Scan for the cell matching the given text and deliver its [x, y] coordinate at center. 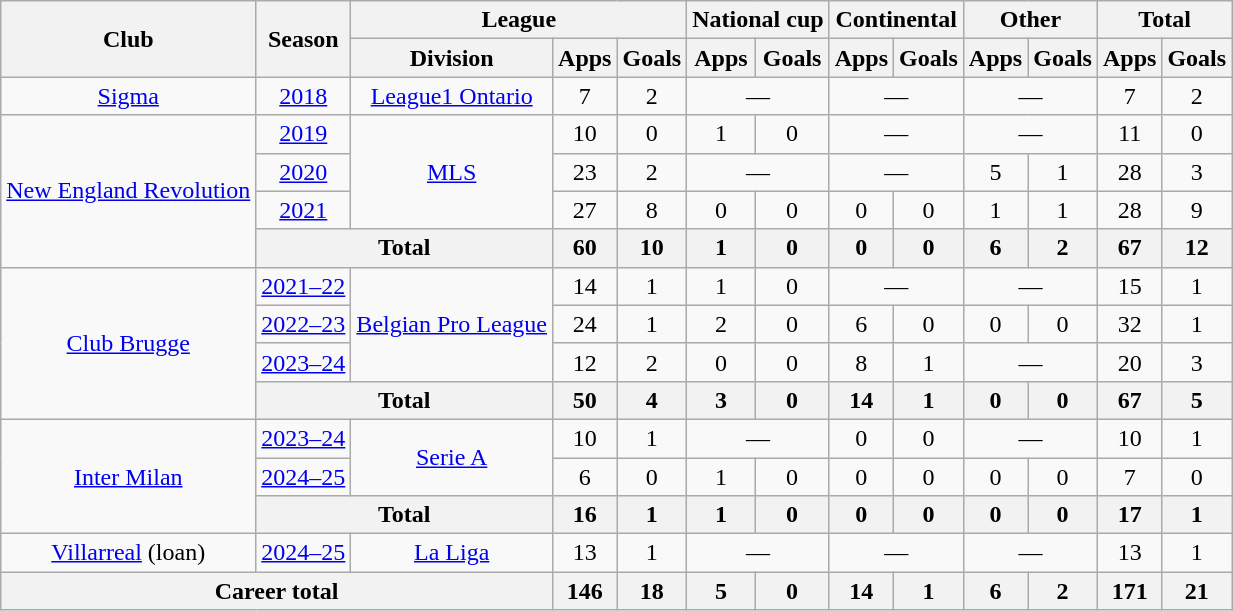
11 [1129, 134]
Club Brugge [128, 343]
16 [585, 515]
League [519, 20]
Career total [277, 591]
21 [1197, 591]
2021–22 [304, 286]
18 [652, 591]
32 [1129, 324]
Inter Milan [128, 476]
Season [304, 39]
Belgian Pro League [452, 324]
Other [1030, 20]
New England Revolution [128, 191]
2021 [304, 210]
146 [585, 591]
Sigma [128, 96]
15 [1129, 286]
24 [585, 324]
National cup [758, 20]
17 [1129, 515]
50 [585, 400]
2018 [304, 96]
2020 [304, 172]
171 [1129, 591]
Club [128, 39]
Serie A [452, 457]
9 [1197, 210]
20 [1129, 362]
2022–23 [304, 324]
La Liga [452, 553]
Division [452, 58]
27 [585, 210]
MLS [452, 172]
Continental [896, 20]
23 [585, 172]
2019 [304, 134]
Villarreal (loan) [128, 553]
60 [585, 248]
League1 Ontario [452, 96]
4 [652, 400]
